Locate the cell with the specified text and output its (x, y) center coordinate. 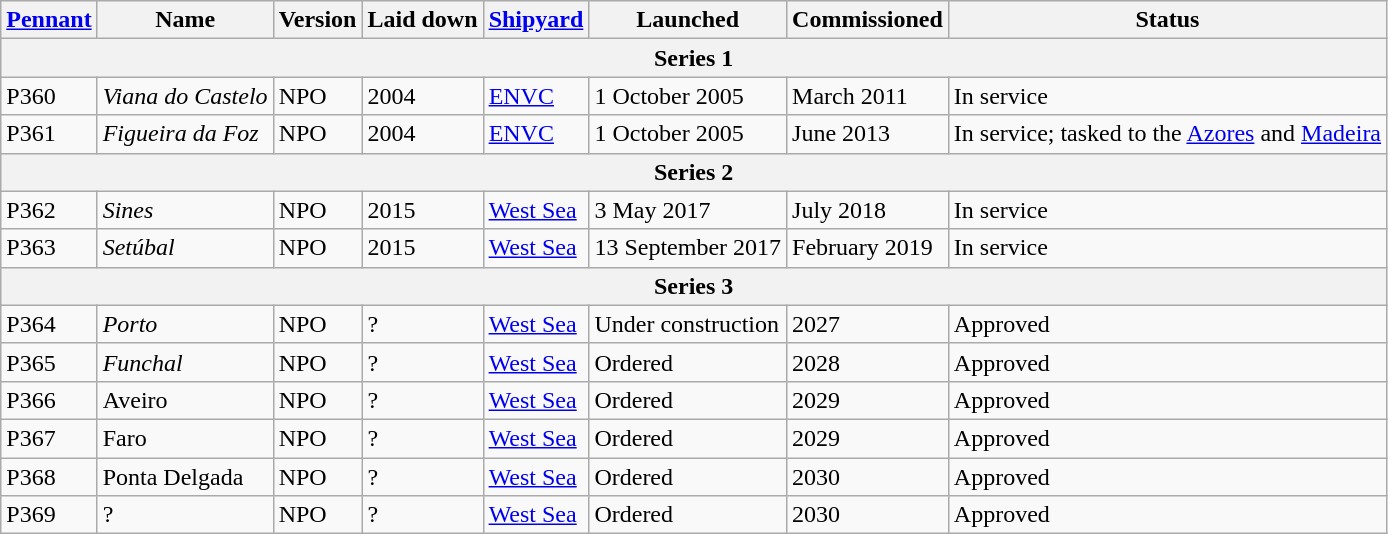
Status (1167, 20)
Laid down (422, 20)
Sines (185, 210)
Launched (688, 20)
P365 (49, 362)
P369 (49, 515)
Series 3 (694, 286)
2027 (868, 324)
3 May 2017 (688, 210)
2028 (868, 362)
Viana do Castelo (185, 96)
Aveiro (185, 400)
Funchal (185, 362)
Pennant (49, 20)
Under construction (688, 324)
P361 (49, 134)
Commissioned (868, 20)
Version (318, 20)
P360 (49, 96)
Series 1 (694, 58)
P368 (49, 477)
P363 (49, 248)
In service; tasked to the Azores and Madeira (1167, 134)
Figueira da Foz (185, 134)
Shipyard (536, 20)
March 2011 (868, 96)
Series 2 (694, 172)
July 2018 (868, 210)
Setúbal (185, 248)
P367 (49, 438)
Name (185, 20)
Faro (185, 438)
June 2013 (868, 134)
February 2019 (868, 248)
P362 (49, 210)
13 September 2017 (688, 248)
P366 (49, 400)
P364 (49, 324)
Porto (185, 324)
Ponta Delgada (185, 477)
